Return the (X, Y) coordinate for the center point of the cell that contains the specified text.  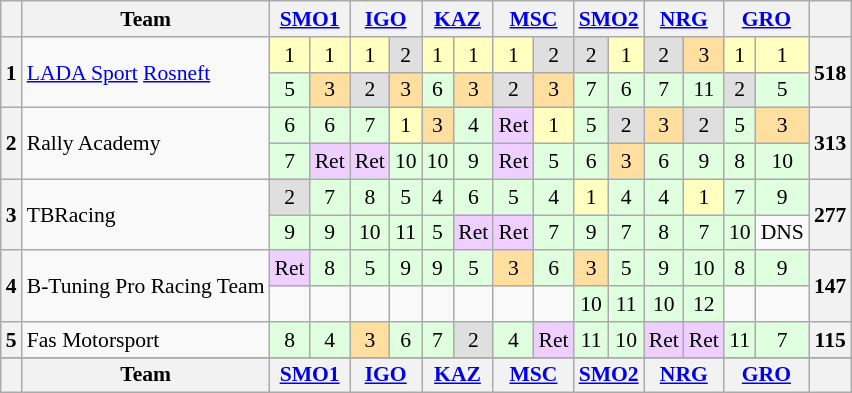
B-Tuning Pro Racing Team (146, 286)
Fas Motorsport (146, 340)
313 (830, 144)
Rally Academy (146, 144)
277 (830, 214)
LADA Sport Rosneft (146, 72)
147 (830, 286)
115 (830, 340)
518 (830, 72)
DNS (782, 233)
12 (704, 304)
TBRacing (146, 214)
